For the text-containing cell, return its midpoint in (x, y) coordinate format. 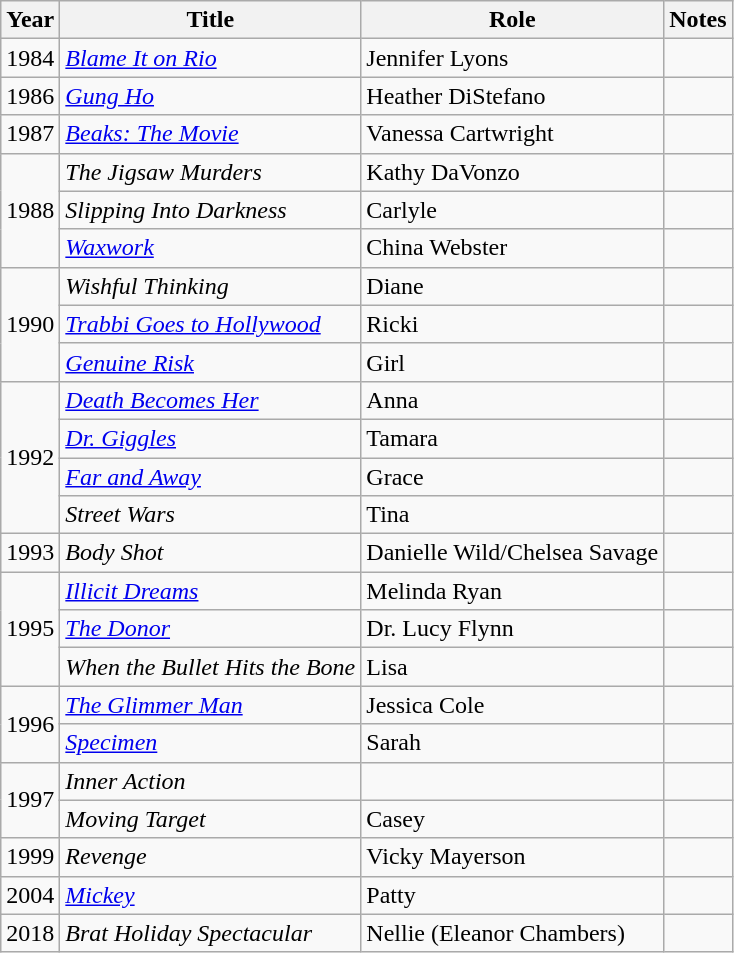
1999 (30, 857)
Mickey (210, 895)
Illicit Dreams (210, 591)
Year (30, 20)
Street Wars (210, 515)
2004 (30, 895)
1990 (30, 324)
Girl (512, 362)
1993 (30, 553)
Specimen (210, 743)
Gung Ho (210, 96)
Notes (698, 20)
Diane (512, 286)
1995 (30, 629)
Sarah (512, 743)
When the Bullet Hits the Bone (210, 667)
1997 (30, 800)
Inner Action (210, 781)
Blame It on Rio (210, 58)
Tamara (512, 438)
1988 (30, 210)
Vanessa Cartwright (512, 134)
Genuine Risk (210, 362)
Nellie (Eleanor Chambers) (512, 933)
1984 (30, 58)
1996 (30, 724)
Role (512, 20)
Brat Holiday Spectacular (210, 933)
Body Shot (210, 553)
1992 (30, 457)
Slipping Into Darkness (210, 210)
Waxwork (210, 248)
Jennifer Lyons (512, 58)
1987 (30, 134)
The Donor (210, 629)
Death Becomes Her (210, 400)
1986 (30, 96)
The Glimmer Man (210, 705)
Danielle Wild/Chelsea Savage (512, 553)
Heather DiStefano (512, 96)
Melinda Ryan (512, 591)
China Webster (512, 248)
Far and Away (210, 477)
2018 (30, 933)
Revenge (210, 857)
Trabbi Goes to Hollywood (210, 324)
Patty (512, 895)
Kathy DaVonzo (512, 172)
Carlyle (512, 210)
Beaks: The Movie (210, 134)
Dr. Giggles (210, 438)
Lisa (512, 667)
The Jigsaw Murders (210, 172)
Moving Target (210, 819)
Wishful Thinking (210, 286)
Title (210, 20)
Vicky Mayerson (512, 857)
Tina (512, 515)
Dr. Lucy Flynn (512, 629)
Grace (512, 477)
Ricki (512, 324)
Casey (512, 819)
Anna (512, 400)
Jessica Cole (512, 705)
